Output the [x, y] coordinate of the center of the cell containing the given text.  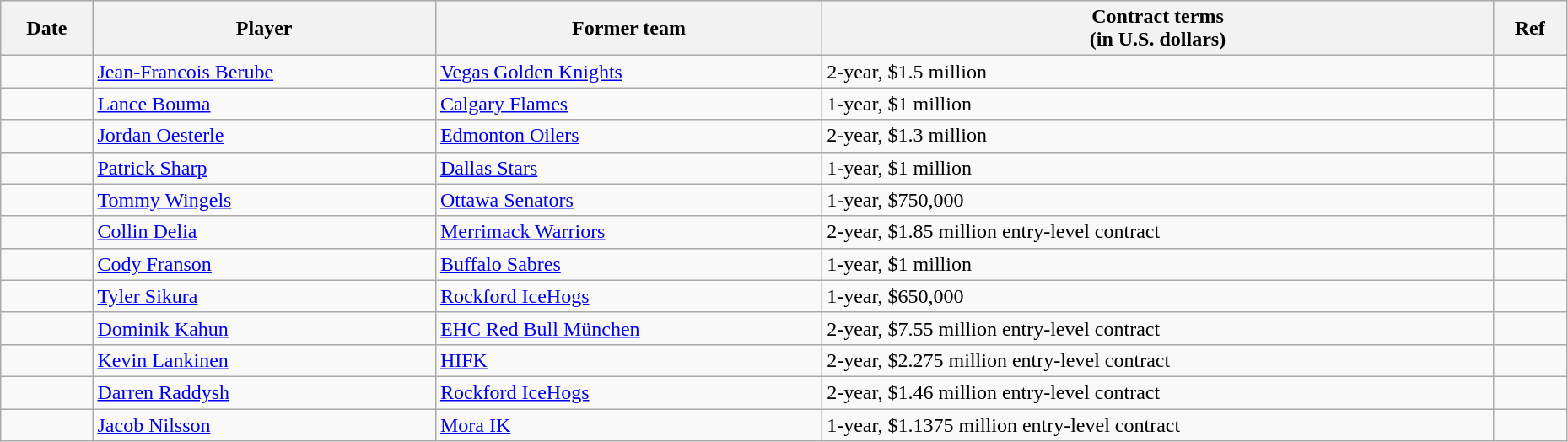
Tommy Wingels [264, 200]
Buffalo Sabres [628, 264]
Former team [628, 29]
Tyler Sikura [264, 296]
2-year, $1.3 million [1158, 136]
Jean-Francois Berube [264, 72]
EHC Red Bull München [628, 328]
Patrick Sharp [264, 168]
Collin Delia [264, 232]
Dallas Stars [628, 168]
1-year, $650,000 [1158, 296]
Merrimack Warriors [628, 232]
Contract terms(in U.S. dollars) [1158, 29]
1-year, $1.1375 million entry-level contract [1158, 424]
HIFK [628, 360]
2-year, $1.5 million [1158, 72]
2-year, $7.55 million entry-level contract [1158, 328]
Jordan Oesterle [264, 136]
Edmonton Oilers [628, 136]
2-year, $2.275 million entry-level contract [1158, 360]
Dominik Kahun [264, 328]
Vegas Golden Knights [628, 72]
Darren Raddysh [264, 392]
Mora IK [628, 424]
Player [264, 29]
1-year, $750,000 [1158, 200]
Kevin Lankinen [264, 360]
2-year, $1.46 million entry-level contract [1158, 392]
Cody Franson [264, 264]
Jacob Nilsson [264, 424]
Ottawa Senators [628, 200]
Date [47, 29]
2-year, $1.85 million entry-level contract [1158, 232]
Calgary Flames [628, 104]
Lance Bouma [264, 104]
Ref [1530, 29]
